Search for the cell housing the specified text and yield its (X, Y) center coordinate. 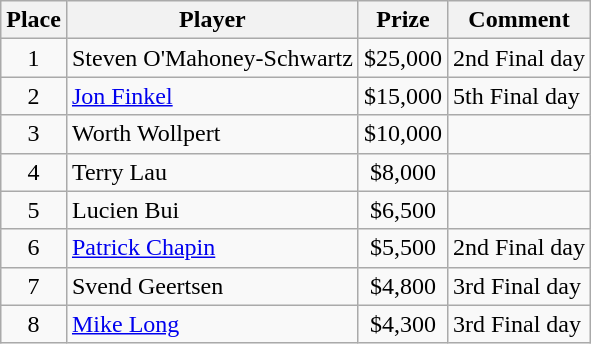
7 (34, 286)
1 (34, 58)
$15,000 (402, 96)
Comment (518, 20)
$4,800 (402, 286)
Steven O'Mahoney-Schwartz (212, 58)
$10,000 (402, 134)
6 (34, 248)
Svend Geertsen (212, 286)
Terry Lau (212, 172)
Lucien Bui (212, 210)
Place (34, 20)
Jon Finkel (212, 96)
8 (34, 324)
$25,000 (402, 58)
$6,500 (402, 210)
4 (34, 172)
$5,500 (402, 248)
5th Final day (518, 96)
Worth Wollpert (212, 134)
Player (212, 20)
Patrick Chapin (212, 248)
Mike Long (212, 324)
$4,300 (402, 324)
3 (34, 134)
2 (34, 96)
$8,000 (402, 172)
Prize (402, 20)
5 (34, 210)
